Return the (x, y) coordinate for the center point of the cell that contains the specified text.  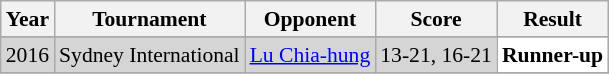
Score (436, 19)
Lu Chia-hung (310, 55)
Runner-up (552, 55)
Year (28, 19)
Result (552, 19)
Opponent (310, 19)
Sydney International (150, 55)
2016 (28, 55)
13-21, 16-21 (436, 55)
Tournament (150, 19)
